Identify which cell holds the provided text, then report its [x, y] central coordinate. 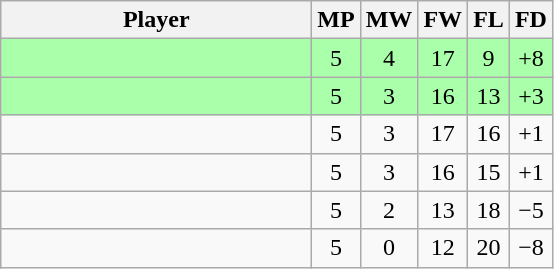
0 [389, 248]
20 [489, 248]
Player [156, 20]
FW [443, 20]
−8 [530, 248]
+3 [530, 96]
+8 [530, 58]
4 [389, 58]
MP [336, 20]
12 [443, 248]
FL [489, 20]
−5 [530, 210]
FD [530, 20]
9 [489, 58]
18 [489, 210]
2 [389, 210]
15 [489, 172]
MW [389, 20]
